From the cell containing the given text, extract its center point as [x, y] coordinate. 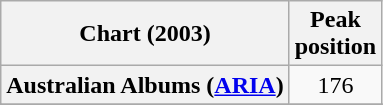
Australian Albums (ARIA) [145, 85]
Chart (2003) [145, 34]
176 [335, 85]
Peak position [335, 34]
